Pinpoint the cell where the given text exists, returning its (X, Y) midpoint coordinate. 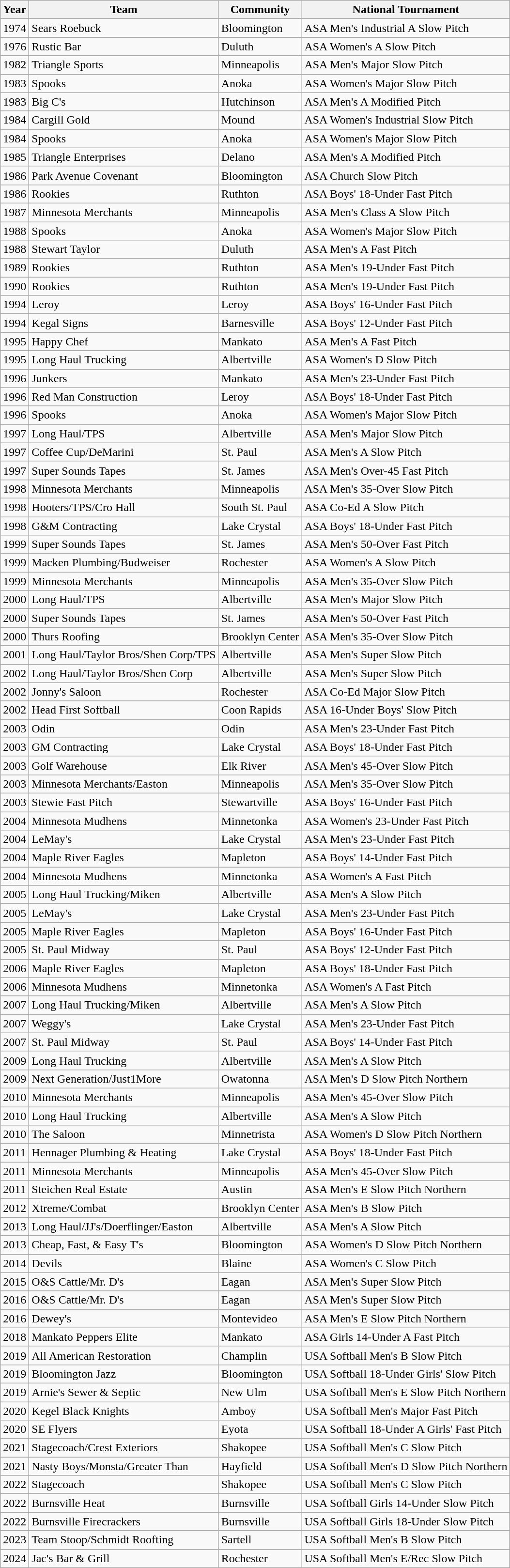
ASA Men's Industrial A Slow Pitch (406, 28)
Eyota (260, 1429)
Long Haul/Taylor Bros/Shen Corp/TPS (124, 655)
Red Man Construction (124, 397)
Delano (260, 157)
Happy Chef (124, 342)
ASA Men's D Slow Pitch Northern (406, 1079)
Hooters/TPS/Cro Hall (124, 507)
2015 (15, 1282)
Dewey's (124, 1319)
ASA Church Slow Pitch (406, 175)
ASA Men's Class A Slow Pitch (406, 212)
2014 (15, 1263)
Big C's (124, 102)
ASA Co-Ed Major Slow Pitch (406, 692)
Hayfield (260, 1466)
ASA Men's B Slow Pitch (406, 1208)
Golf Warehouse (124, 765)
Team (124, 10)
USA Softball Men's E/Rec Slow Pitch (406, 1558)
USA Softball Girls 18-Under Slow Pitch (406, 1521)
USA Softball 18-Under A Girls' Fast Pitch (406, 1429)
Jonny's Saloon (124, 692)
Hutchinson (260, 102)
Sartell (260, 1540)
Cargill Gold (124, 120)
Mound (260, 120)
Thurs Roofing (124, 637)
Stewartville (260, 802)
Stewart Taylor (124, 249)
USA Softball 18-Under Girls' Slow Pitch (406, 1374)
G&M Contracting (124, 526)
1990 (15, 286)
Steichen Real Estate (124, 1190)
ASA Women's C Slow Pitch (406, 1263)
USA Softball Men's Major Fast Pitch (406, 1411)
Sears Roebuck (124, 28)
Mankato Peppers Elite (124, 1337)
1985 (15, 157)
New Ulm (260, 1392)
1987 (15, 212)
ASA Women's 23-Under Fast Pitch (406, 821)
Triangle Sports (124, 65)
Long Haul/Taylor Bros/Shen Corp (124, 673)
South St. Paul (260, 507)
Community (260, 10)
GM Contracting (124, 747)
Triangle Enterprises (124, 157)
Team Stoop/Schmidt Roofting (124, 1540)
1976 (15, 47)
Stewie Fast Pitch (124, 802)
Jac's Bar & Grill (124, 1558)
Xtreme/Combat (124, 1208)
Macken Plumbing/Budweiser (124, 563)
Barnesville (260, 323)
Weggy's (124, 1024)
Next Generation/Just1More (124, 1079)
Rustic Bar (124, 47)
National Tournament (406, 10)
Champlin (260, 1355)
Elk River (260, 765)
Owatonna (260, 1079)
Blaine (260, 1263)
ASA 16-Under Boys' Slow Pitch (406, 710)
Junkers (124, 378)
2001 (15, 655)
USA Softball Men's D Slow Pitch Northern (406, 1466)
Austin (260, 1190)
USA Softball Girls 14-Under Slow Pitch (406, 1503)
2023 (15, 1540)
2024 (15, 1558)
The Saloon (124, 1134)
2012 (15, 1208)
ASA Co-Ed A Slow Pitch (406, 507)
Stagecoach (124, 1485)
Head First Softball (124, 710)
Coon Rapids (260, 710)
Burnsville Firecrackers (124, 1521)
Stagecoach/Crest Exteriors (124, 1448)
Kegel Black Knights (124, 1411)
1982 (15, 65)
Bloomington Jazz (124, 1374)
All American Restoration (124, 1355)
Arnie's Sewer & Septic (124, 1392)
ASA Men's Over-45 Fast Pitch (406, 470)
Devils (124, 1263)
2018 (15, 1337)
ASA Girls 14-Under A Fast Pitch (406, 1337)
Burnsville Heat (124, 1503)
Montevideo (260, 1319)
Year (15, 10)
1974 (15, 28)
Kegal Signs (124, 323)
USA Softball Men's E Slow Pitch Northern (406, 1392)
ASA Women's Industrial Slow Pitch (406, 120)
Cheap, Fast, & Easy T's (124, 1245)
1989 (15, 268)
ASA Women's D Slow Pitch (406, 360)
Long Haul/JJ's/Doerflinger/Easton (124, 1226)
Minnesota Merchants/Easton (124, 784)
Amboy (260, 1411)
Nasty Boys/Monsta/Greater Than (124, 1466)
Park Avenue Covenant (124, 175)
Hennager Plumbing & Heating (124, 1153)
Minnetrista (260, 1134)
SE Flyers (124, 1429)
Coffee Cup/DeMarini (124, 452)
